Search for the cell housing the specified text and yield its [x, y] center coordinate. 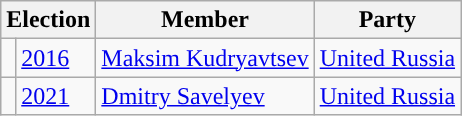
Party [387, 20]
2021 [56, 96]
2016 [56, 58]
Maksim Kudryavtsev [205, 58]
Election [48, 20]
Member [205, 20]
Dmitry Savelyev [205, 96]
